Extract the [x, y] coordinate from the center of the cell holding the provided text.  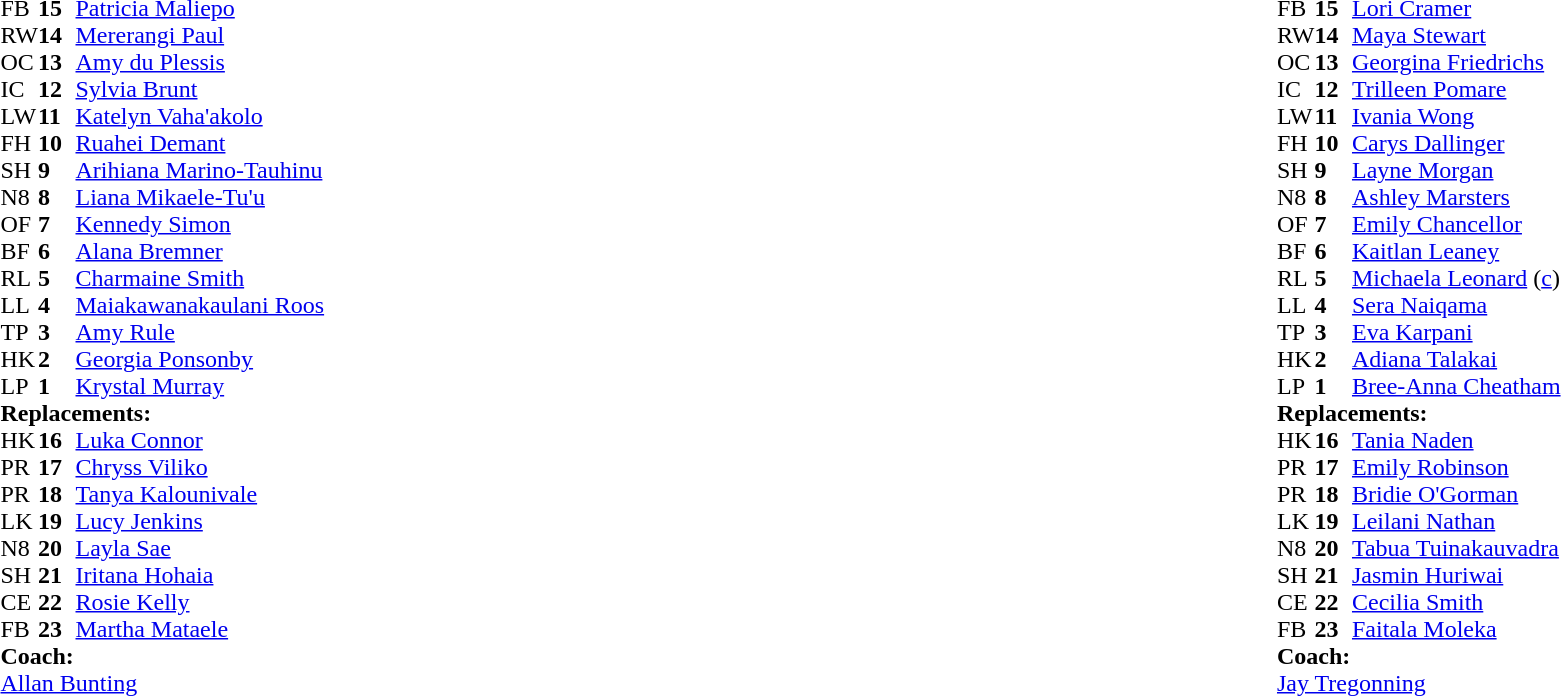
Carys Dallinger [1456, 144]
Sera Naiqama [1456, 306]
Luka Connor [200, 440]
Tabua Tuinakauvadra [1456, 548]
Tanya Kalounivale [200, 494]
Cecilia Smith [1456, 602]
Rosie Kelly [200, 602]
Kennedy Simon [200, 224]
Faitala Moleka [1456, 630]
Ruahei Demant [200, 144]
Lucy Jenkins [200, 522]
Layla Sae [200, 548]
Maya Stewart [1456, 36]
Bree-Anna Cheatham [1456, 386]
Chryss Viliko [200, 468]
Emily Chancellor [1456, 224]
Bridie O'Gorman [1456, 494]
Charmaine Smith [200, 278]
Eva Karpani [1456, 332]
Maiakawanakaulani Roos [200, 306]
Emily Robinson [1456, 468]
Leilani Nathan [1456, 522]
Ashley Marsters [1456, 198]
Arihiana Marino-Tauhinu [200, 170]
Sylvia Brunt [200, 90]
Trilleen Pomare [1456, 90]
Iritana Hohaia [200, 576]
Jasmin Huriwai [1456, 576]
Martha Mataele [200, 630]
Katelyn Vaha'akolo [200, 116]
Alana Bremner [200, 252]
Michaela Leonard (c) [1456, 278]
Amy du Plessis [200, 62]
Amy Rule [200, 332]
Adiana Talakai [1456, 360]
Ivania Wong [1456, 116]
Kaitlan Leaney [1456, 252]
Georgina Friedrichs [1456, 62]
Tania Naden [1456, 440]
Liana Mikaele-Tu'u [200, 198]
Georgia Ponsonby [200, 360]
Mererangi Paul [200, 36]
Layne Morgan [1456, 170]
Krystal Murray [200, 386]
